Pinpoint the cell where the given text exists, returning its [X, Y] midpoint coordinate. 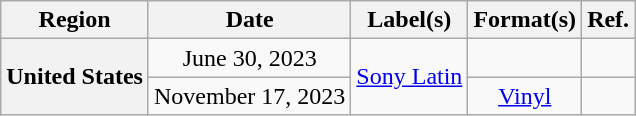
November 17, 2023 [249, 96]
Vinyl [525, 96]
Ref. [608, 20]
Region [75, 20]
Sony Latin [410, 77]
June 30, 2023 [249, 58]
Label(s) [410, 20]
United States [75, 77]
Format(s) [525, 20]
Date [249, 20]
